Output the (x, y) coordinate of the center of the cell containing the given text.  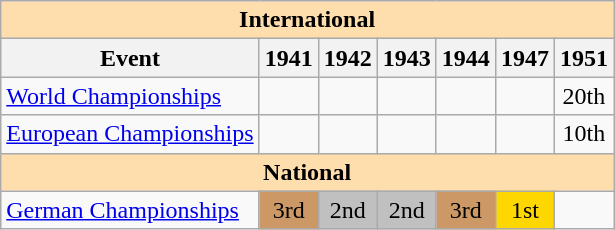
European Championships (130, 134)
20th (584, 96)
International (308, 20)
1951 (584, 58)
World Championships (130, 96)
1944 (466, 58)
Event (130, 58)
1941 (288, 58)
National (308, 172)
1943 (406, 58)
1st (524, 210)
10th (584, 134)
1942 (348, 58)
German Championships (130, 210)
1947 (524, 58)
